Find where the given text appears and provide that cell's center as (x, y) coordinate. 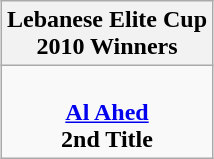
Lebanese Elite Cup 2010 Winners (106, 34)
Al Ahed2nd Title (106, 112)
